From the cell containing the given text, extract its center point as [x, y] coordinate. 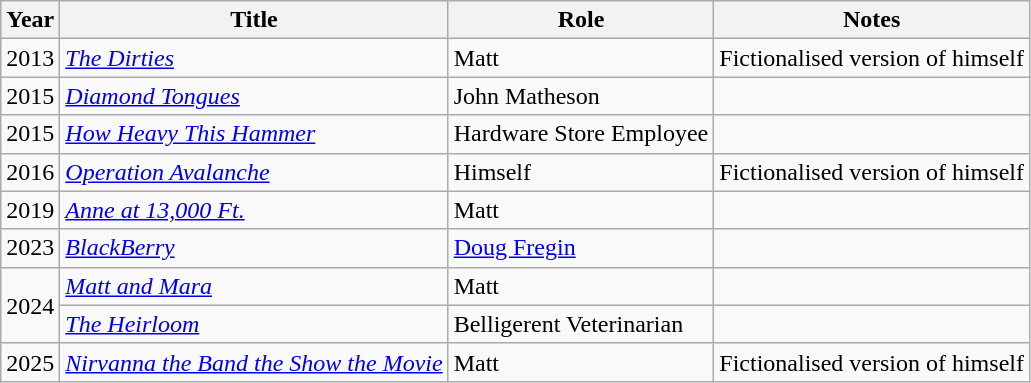
Diamond Tongues [254, 96]
John Matheson [581, 96]
2019 [30, 210]
How Heavy This Hammer [254, 134]
Nirvanna the Band the Show the Movie [254, 362]
Doug Fregin [581, 248]
Title [254, 20]
Operation Avalanche [254, 172]
The Heirloom [254, 324]
2013 [30, 58]
BlackBerry [254, 248]
2023 [30, 248]
Anne at 13,000 Ft. [254, 210]
The Dirties [254, 58]
Himself [581, 172]
Hardware Store Employee [581, 134]
Belligerent Veterinarian [581, 324]
2016 [30, 172]
Notes [872, 20]
2025 [30, 362]
2024 [30, 305]
Year [30, 20]
Role [581, 20]
Matt and Mara [254, 286]
